For the text-containing cell, return its midpoint in (X, Y) coordinate format. 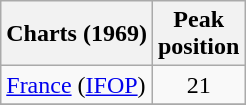
21 (198, 85)
Peakposition (198, 34)
France (IFOP) (77, 85)
Charts (1969) (77, 34)
